Provide the (X, Y) coordinate of the cell's center where the given text is located.  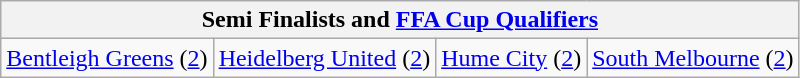
Semi Finalists and FFA Cup Qualifiers (400, 20)
Heidelberg United (2) (324, 58)
Hume City (2) (512, 58)
Bentleigh Greens (2) (107, 58)
South Melbourne (2) (693, 58)
